From the cell containing the given text, extract its center point as [x, y] coordinate. 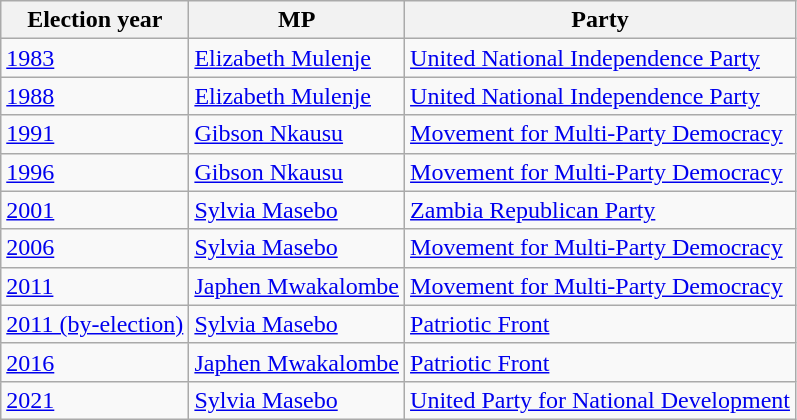
1996 [95, 172]
1991 [95, 134]
2006 [95, 248]
2011 [95, 286]
Party [600, 20]
2021 [95, 400]
2011 (by-election) [95, 324]
2016 [95, 362]
1983 [95, 58]
United Party for National Development [600, 400]
2001 [95, 210]
Zambia Republican Party [600, 210]
Election year [95, 20]
MP [297, 20]
1988 [95, 96]
